Return the (X, Y) coordinate for the center point of the cell that contains the specified text.  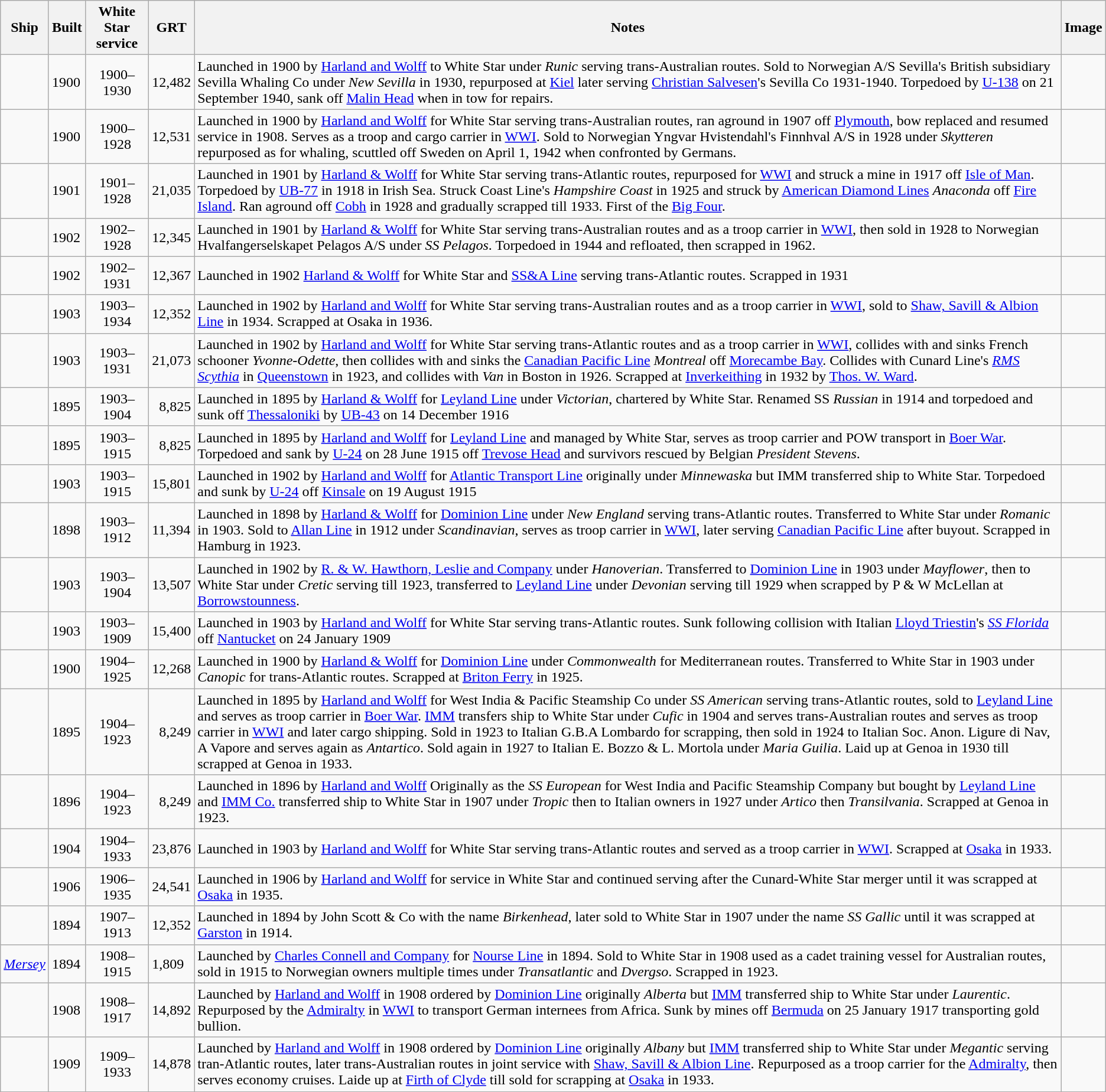
12,345 (171, 237)
1900–1928 (117, 136)
Built (67, 28)
12,531 (171, 136)
1906 (67, 887)
15,400 (171, 631)
1904–1933 (117, 848)
1901–1928 (117, 191)
1908–1917 (117, 1010)
1898 (67, 530)
1902–1931 (117, 275)
1907–1913 (117, 925)
Ship (25, 28)
13,507 (171, 585)
GRT (171, 28)
Image (1084, 28)
1906–1935 (117, 887)
15,801 (171, 483)
1903–1934 (117, 314)
12,367 (171, 275)
1903–1931 (117, 360)
24,541 (171, 887)
White Star service (117, 28)
1896 (67, 802)
1903–1909 (117, 631)
1904–1925 (117, 670)
1904 (67, 848)
23,876 (171, 848)
21,073 (171, 360)
1902–1928 (117, 237)
1909 (67, 1064)
1901 (67, 191)
12,482 (171, 82)
11,394 (171, 530)
1908 (67, 1010)
1909–1933 (117, 1064)
14,878 (171, 1064)
1900–1930 (117, 82)
Notes (627, 28)
1903–1912 (117, 530)
21,035 (171, 191)
Launched in 1903 by Harland and Wolff for White Star serving trans-Atlantic routes and served as a troop carrier in WWI. Scrapped at Osaka in 1933. (627, 848)
Launched in 1902 Harland & Wolff for White Star and SS&A Line serving trans-Atlantic routes. Scrapped in 1931 (627, 275)
1908–1915 (117, 964)
1,809 (171, 964)
12,268 (171, 670)
Mersey (25, 964)
14,892 (171, 1010)
